Return [X, Y] of the center of cell containing provided text 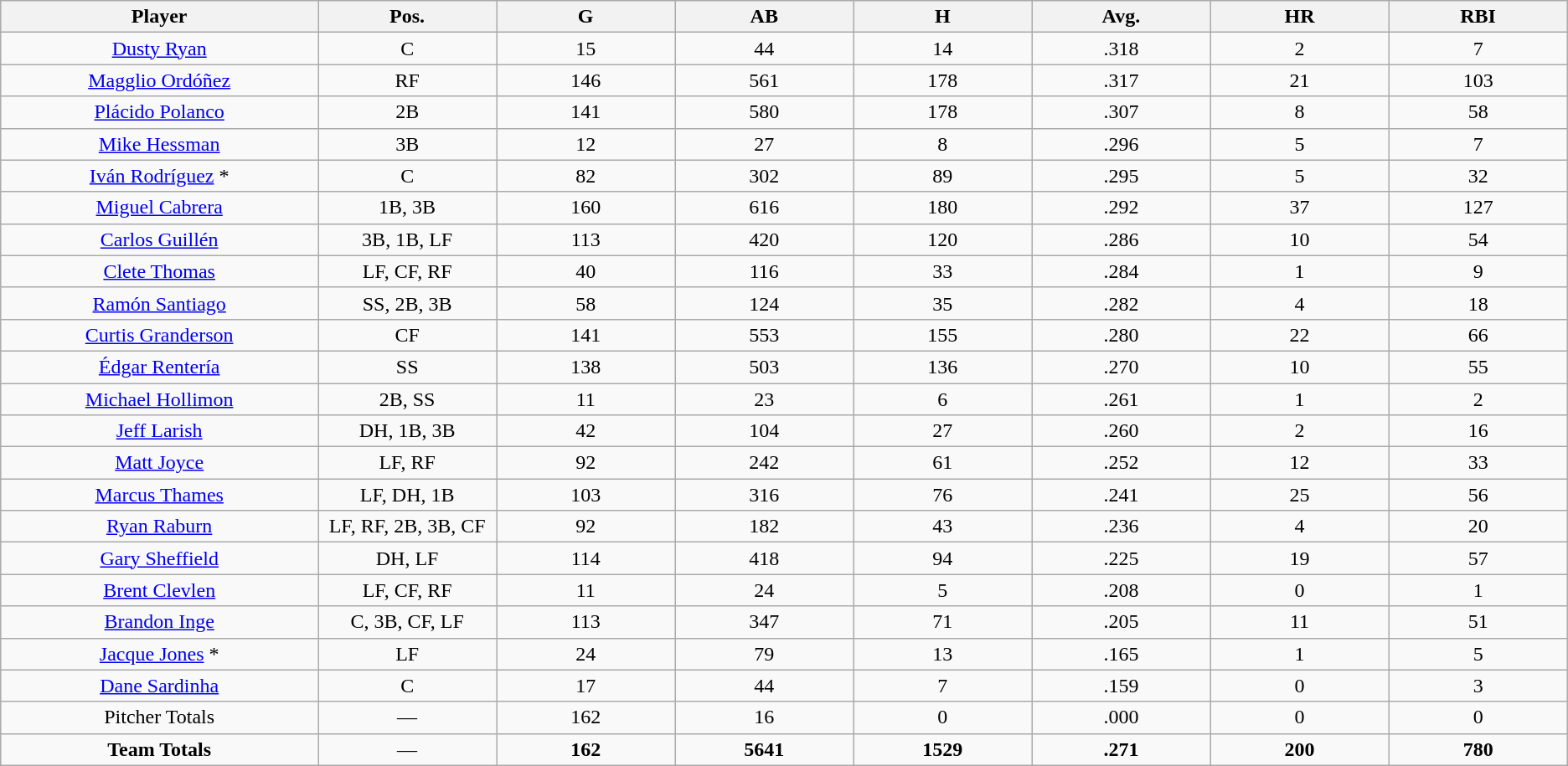
.252 [1121, 463]
AB [764, 17]
Iván Rodríguez * [159, 176]
160 [586, 208]
94 [943, 558]
Marcus Thames [159, 495]
5641 [764, 749]
Édgar Rentería [159, 367]
Carlos Guillén [159, 239]
Jacque Jones * [159, 654]
19 [1300, 558]
561 [764, 80]
LF, RF [407, 463]
DH, LF [407, 558]
HR [1300, 17]
23 [764, 399]
.159 [1121, 686]
57 [1478, 558]
20 [1478, 527]
Player [159, 17]
136 [943, 367]
25 [1300, 495]
302 [764, 176]
Jeff Larish [159, 431]
37 [1300, 208]
21 [1300, 80]
104 [764, 431]
55 [1478, 367]
155 [943, 335]
553 [764, 335]
14 [943, 49]
616 [764, 208]
420 [764, 239]
13 [943, 654]
Mike Hessman [159, 144]
1B, 3B [407, 208]
.286 [1121, 239]
180 [943, 208]
17 [586, 686]
15 [586, 49]
RBI [1478, 17]
.296 [1121, 144]
DH, 1B, 3B [407, 431]
316 [764, 495]
Pos. [407, 17]
79 [764, 654]
6 [943, 399]
SS, 2B, 3B [407, 303]
.260 [1121, 431]
.292 [1121, 208]
LF, RF, 2B, 3B, CF [407, 527]
2B [407, 112]
780 [1478, 749]
.000 [1121, 717]
Gary Sheffield [159, 558]
127 [1478, 208]
Curtis Granderson [159, 335]
Dane Sardinha [159, 686]
SS [407, 367]
347 [764, 622]
42 [586, 431]
2B, SS [407, 399]
.261 [1121, 399]
.205 [1121, 622]
89 [943, 176]
182 [764, 527]
Ryan Raburn [159, 527]
9 [1478, 271]
51 [1478, 622]
.225 [1121, 558]
.208 [1121, 590]
32 [1478, 176]
CF [407, 335]
54 [1478, 239]
124 [764, 303]
61 [943, 463]
418 [764, 558]
Avg. [1121, 17]
.307 [1121, 112]
40 [586, 271]
146 [586, 80]
.270 [1121, 367]
3B [407, 144]
35 [943, 303]
66 [1478, 335]
.284 [1121, 271]
LF [407, 654]
200 [1300, 749]
.271 [1121, 749]
G [586, 17]
120 [943, 239]
Brandon Inge [159, 622]
3 [1478, 686]
22 [1300, 335]
.295 [1121, 176]
56 [1478, 495]
1529 [943, 749]
Matt Joyce [159, 463]
Ramón Santiago [159, 303]
Dusty Ryan [159, 49]
71 [943, 622]
Pitcher Totals [159, 717]
.317 [1121, 80]
138 [586, 367]
LF, DH, 1B [407, 495]
C, 3B, CF, LF [407, 622]
76 [943, 495]
.236 [1121, 527]
43 [943, 527]
.165 [1121, 654]
Plácido Polanco [159, 112]
580 [764, 112]
RF [407, 80]
114 [586, 558]
Team Totals [159, 749]
3B, 1B, LF [407, 239]
.282 [1121, 303]
Brent Clevlen [159, 590]
82 [586, 176]
242 [764, 463]
Michael Hollimon [159, 399]
503 [764, 367]
.318 [1121, 49]
.280 [1121, 335]
Miguel Cabrera [159, 208]
H [943, 17]
.241 [1121, 495]
116 [764, 271]
Clete Thomas [159, 271]
Magglio Ordóñez [159, 80]
18 [1478, 303]
